Provide the [X, Y] coordinate of the cell's center where the given text is located.  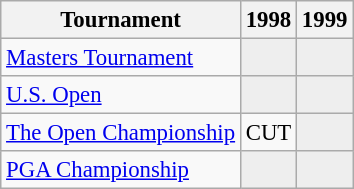
Tournament [121, 20]
1998 [268, 20]
Masters Tournament [121, 58]
U.S. Open [121, 95]
1999 [325, 20]
The Open Championship [121, 133]
CUT [268, 133]
PGA Championship [121, 170]
